For the text-containing cell, return its midpoint in (X, Y) coordinate format. 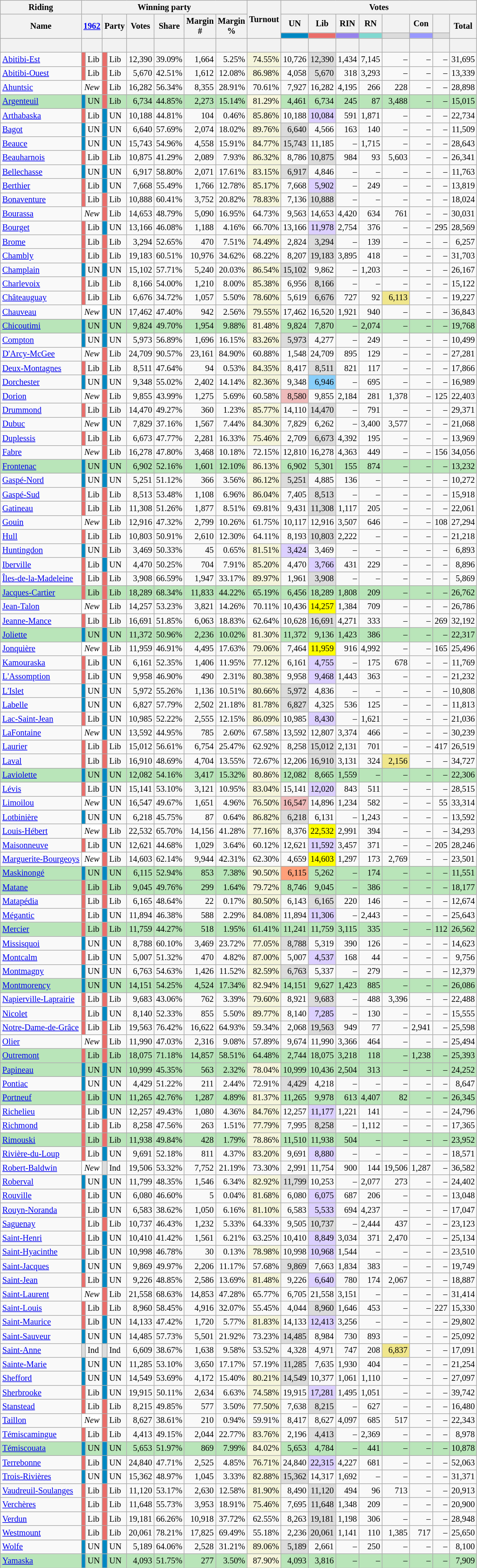
1,561 (200, 1238)
3,256 (347, 1322)
68.22% (264, 256)
12,206 (295, 761)
74.49% (264, 242)
49.15% (169, 1435)
5,902 (322, 186)
2.31% (232, 677)
26,086 (463, 986)
81.78% (264, 705)
1,141 (347, 1533)
273 (396, 1182)
5,533 (322, 1210)
Taillon (41, 1420)
49.27% (169, 410)
21,218 (463, 537)
2,634 (200, 1392)
74.55% (264, 59)
21,254 (463, 1364)
Saint-Sauveur (41, 1336)
Richmond (41, 1126)
1,080 (200, 1112)
210 (200, 1420)
16.95% (232, 214)
1962 (92, 26)
65.77% (264, 1294)
1,808 (347, 592)
390 (347, 943)
704 (200, 564)
Gaspé-Nord (41, 480)
4.89% (232, 1098)
Rivière-du-Loup (41, 1154)
1,051 (371, 1392)
23,510 (463, 1252)
Huntingdon (41, 550)
28,948 (463, 1519)
86.32% (264, 158)
0.13% (232, 1252)
791 (371, 410)
1,426 (200, 971)
48.64% (169, 901)
44 (371, 957)
8,355 (200, 88)
7.93% (232, 158)
490 (200, 677)
2,470 (396, 1238)
6,893 (463, 550)
77.05% (264, 943)
2,630 (200, 1490)
14,623 (463, 943)
627 (371, 1406)
18.02% (232, 130)
4,172 (200, 1378)
Bourget (41, 228)
60.58% (264, 396)
3,374 (347, 733)
51.26% (169, 508)
15.14% (232, 101)
1,567 (200, 424)
44.27% (169, 929)
22,317 (463, 635)
83.15% (264, 172)
19,768 (463, 326)
17,365 (463, 1126)
61.75% (264, 522)
269 (441, 621)
4,363 (347, 452)
17,091 (463, 1350)
47.80% (169, 452)
8,786 (295, 158)
86.98% (264, 73)
Stanstead (41, 1406)
92 (371, 298)
46.08% (169, 228)
8,376 (295, 831)
266 (371, 88)
8,490 (295, 1490)
3,507 (347, 522)
22,488 (463, 999)
89.76% (264, 130)
9,627 (322, 986)
6.63% (232, 1392)
449 (371, 452)
84.77% (264, 143)
64.93% (232, 1028)
23,501 (463, 859)
26,762 (463, 592)
Shefford (41, 1378)
16,989 (463, 382)
1,221 (347, 1112)
10.95% (232, 789)
Nicolet (41, 1014)
3,417 (200, 775)
50.96% (169, 635)
2.29% (232, 915)
3,151 (347, 1294)
51.12% (169, 480)
79.72% (264, 887)
634 (371, 214)
11.95% (232, 663)
14,110 (295, 410)
L'Assomption (41, 677)
64.06% (169, 1547)
1,406 (200, 663)
376 (371, 228)
1.23% (232, 410)
168 (347, 957)
2,443 (371, 915)
25,393 (463, 1056)
10.26% (232, 522)
165 (441, 649)
687 (347, 1196)
306 (371, 1519)
9,756 (463, 957)
6,837 (396, 1350)
53.32% (169, 1168)
4,392 (347, 438)
38.62% (169, 1210)
15,122 (463, 284)
646 (371, 522)
8,100 (463, 1547)
Beauharnois (41, 158)
9.88% (232, 326)
66.59% (169, 579)
89.97% (264, 579)
Gouin (41, 522)
1,559 (347, 775)
7.99% (232, 1448)
Sainte-Marie (41, 1364)
4,195 (347, 88)
14,156 (200, 831)
25,134 (463, 1238)
1,495 (347, 1392)
517 (396, 1420)
1,029 (200, 845)
6,063 (200, 621)
65.19% (264, 592)
84.30% (264, 424)
10,878 (463, 1448)
4,044 (295, 1308)
713 (396, 1490)
48.79% (169, 214)
43.06% (169, 999)
81.10% (264, 1210)
Bagot (41, 130)
57.79% (169, 705)
504 (347, 1140)
16,622 (200, 1028)
49.76% (169, 887)
685 (371, 1420)
90.50% (264, 873)
19,227 (463, 298)
Party (115, 26)
49.84% (169, 1140)
28,515 (463, 789)
17,866 (463, 368)
11,769 (463, 663)
11,177 (322, 1112)
1,110 (371, 1378)
Chambly (41, 256)
17,825 (200, 1533)
28,643 (463, 143)
55 (441, 803)
404 (371, 1364)
78.21% (169, 1533)
10,272 (463, 480)
9,136 (322, 635)
86.09% (264, 719)
4,916 (200, 1308)
0.46% (232, 115)
53.69% (169, 1378)
24,402 (463, 1182)
Champlain (41, 270)
4.16% (232, 228)
Maisonneuve (41, 845)
8,207 (295, 256)
6,456 (295, 592)
206 (371, 1196)
17,281 (322, 1392)
1,834 (347, 1266)
4,971 (322, 1350)
25,092 (463, 1336)
Joliette (41, 635)
1.64% (232, 887)
27,294 (463, 522)
3,400 (371, 424)
76.71% (264, 1463)
57.19% (264, 1364)
26,341 (463, 158)
Wolfe (41, 1547)
1,443 (347, 677)
26,562 (463, 929)
9,978 (322, 1098)
38.61% (169, 1420)
13.55% (232, 761)
195 (371, 438)
Argenteuil (41, 101)
1,954 (200, 326)
9,674 (295, 1041)
11.52% (232, 971)
7,695 (295, 1505)
2,661 (322, 1547)
L'Islet (41, 691)
42.51% (169, 73)
2,528 (200, 1547)
28,898 (463, 88)
18,024 (463, 200)
31.21% (232, 1547)
10,976 (200, 256)
Con (421, 23)
28.91% (232, 88)
52.22% (169, 719)
64.48% (264, 1056)
74.58% (264, 1392)
Châteauguay (41, 298)
12.10% (232, 466)
1,275 (200, 396)
39,742 (463, 1392)
61.41% (264, 929)
Sherbrooke (41, 1392)
8,665 (322, 775)
335 (371, 929)
3,218 (347, 1056)
2.56% (232, 312)
66.26% (169, 1519)
12,379 (463, 971)
7,752 (200, 1168)
7,635 (322, 1364)
Frontenac (41, 466)
17.17% (232, 1364)
Matapédia (41, 901)
942 (200, 312)
90.57% (169, 354)
5,501 (200, 1336)
7,870 (322, 326)
7,927 (295, 88)
12.08% (232, 73)
821 (347, 368)
5,262 (322, 873)
84.35% (264, 368)
Limoilou (41, 803)
1,136 (200, 691)
762 (200, 999)
83.76% (264, 1435)
155 (347, 466)
709 (371, 607)
313 (371, 1070)
2,156 (396, 761)
38.67% (169, 1350)
211 (200, 1084)
156 (441, 452)
511 (371, 789)
48.69% (169, 761)
3,457 (347, 845)
130 (371, 1014)
140 (371, 130)
10,726 (295, 59)
Rouyn-Noranda (41, 1210)
441 (371, 1448)
16,520 (322, 312)
77.16% (264, 831)
51.75% (169, 1561)
2,555 (200, 719)
780 (347, 1280)
8,580 (295, 396)
3.56% (232, 480)
588 (200, 915)
5,319 (322, 943)
24,796 (463, 1112)
6,113 (396, 298)
45.35% (169, 1070)
51.85% (169, 621)
3,468 (200, 452)
15.40% (232, 1378)
2,089 (200, 158)
10,117 (295, 522)
5,619 (295, 298)
56.34% (169, 88)
2,941 (421, 1028)
6,705 (295, 1294)
5 (200, 1196)
54.63% (169, 971)
4,495 (200, 649)
80.66% (264, 691)
4.82% (232, 957)
11,509 (463, 130)
76.50% (264, 803)
72.91% (264, 1084)
11,241 (295, 929)
8,746 (295, 887)
Terrebonne (41, 1463)
31,414 (463, 1294)
55.49% (169, 186)
5,240 (200, 270)
4,218 (322, 1084)
Saint-Jacques (41, 1266)
44.85% (169, 101)
227 (441, 1308)
83.20% (264, 1154)
85.77% (264, 410)
22,315 (322, 1463)
488 (371, 999)
73.23% (264, 1336)
Maskinongé (41, 873)
Kamouraska (41, 663)
57.71% (169, 270)
14.26% (232, 607)
22,343 (463, 1420)
6,956 (295, 284)
163 (347, 130)
4,836 (322, 691)
Olier (41, 1041)
4,524 (200, 986)
31,371 (463, 1477)
13,339 (463, 73)
2,068 (295, 1028)
Verdun (41, 1519)
44.68% (169, 845)
Jonquière (41, 649)
57.69% (169, 130)
Napierville-Laprairie (41, 999)
727 (347, 298)
5,869 (463, 579)
418 (371, 256)
2,444 (371, 1224)
86.82% (264, 817)
14,317 (322, 1477)
1,947 (200, 579)
41.42% (169, 1238)
Compton (41, 340)
2.32% (232, 1070)
18,887 (463, 1280)
50.91% (169, 537)
63.25% (264, 1238)
21.18% (232, 705)
4,846 (322, 172)
9,563 (295, 214)
Margin% (232, 26)
747 (347, 1350)
129 (371, 354)
79.55% (264, 312)
263 (200, 1126)
59.34% (264, 1028)
874 (371, 466)
81.37% (264, 1098)
94 (200, 368)
13,969 (463, 438)
82.36% (264, 382)
20.03% (232, 270)
14.14% (232, 382)
51.97% (169, 1448)
Saint-Hyacinthe (41, 1252)
108 (441, 522)
7.44% (232, 424)
1,112 (371, 1126)
22 (200, 901)
1,696 (200, 340)
81.68% (264, 1196)
1,612 (200, 73)
3,424 (295, 550)
Chauveau (41, 312)
2,586 (200, 1280)
1,297 (347, 859)
2,799 (200, 522)
18.91% (232, 1505)
229 (371, 564)
85.38% (264, 284)
64.73% (264, 214)
Jean-Talon (41, 607)
2,131 (347, 747)
2,744 (295, 1056)
30 (200, 1252)
56.89% (169, 340)
1,384 (347, 607)
D'Arcy-McGee (41, 354)
1,871 (371, 115)
1,646 (347, 1308)
37.16% (169, 424)
Winning party (164, 7)
Saint-Laurent (41, 1294)
3,131 (347, 761)
4,097 (347, 1420)
25,496 (463, 649)
2,754 (347, 228)
47.42% (169, 1322)
Ahuntsic (41, 88)
110 (371, 1533)
4,328 (295, 1350)
Drummond (41, 410)
83.26% (264, 340)
34.62% (232, 256)
Abitibi-Ouest (41, 73)
77.50% (264, 1406)
84.76% (264, 1112)
Saint-Maurice (41, 1322)
0.53% (232, 368)
Westmount (41, 1533)
57.89% (264, 1041)
RIN (347, 23)
49.70% (169, 326)
10.18% (232, 452)
843 (347, 789)
7,663 (322, 1266)
Lotbinière (41, 817)
50.25% (169, 564)
Hull (41, 537)
70.61% (264, 88)
3,650 (200, 1364)
2,369 (371, 1435)
173 (371, 859)
0.65% (232, 550)
730 (347, 1336)
2,709 (295, 438)
82.94% (264, 986)
582 (371, 803)
117 (371, 368)
18,177 (463, 887)
811 (200, 1154)
31,695 (463, 59)
Matane (41, 887)
1,188 (200, 228)
7,285 (322, 1014)
366 (200, 480)
717 (421, 1533)
2,206 (200, 1266)
228 (396, 88)
17.63% (232, 649)
58.80% (169, 172)
76.42% (169, 1028)
1,930 (347, 1364)
Name (41, 26)
1.95% (232, 929)
6.96% (232, 494)
54.96% (169, 143)
49.43% (169, 1112)
855 (200, 1014)
11,754 (322, 1168)
2,044 (200, 1435)
11,592 (322, 845)
869 (200, 1448)
Bourassa (41, 214)
58.45% (169, 1308)
52.33% (169, 1014)
21.19% (232, 1168)
15.91% (232, 143)
885 (371, 986)
1,238 (421, 1056)
55.26% (169, 691)
44.95% (169, 733)
21,036 (463, 719)
0.64% (232, 817)
81.29% (264, 101)
87.90% (264, 1561)
1,234 (347, 803)
47.77% (169, 438)
0.04% (232, 1196)
Charlevoix (41, 284)
9,468 (322, 677)
15,330 (463, 1308)
Beauce (41, 143)
13,819 (463, 186)
4,784 (322, 1448)
64.11% (264, 537)
8,984 (322, 1336)
85.17% (264, 186)
363 (371, 677)
2.60% (232, 733)
57.68% (264, 1266)
208 (371, 1350)
11,551 (463, 873)
12,674 (463, 901)
0.94% (232, 1420)
60.88% (264, 354)
RN (371, 23)
Fabre (41, 452)
18,571 (463, 1154)
695 (371, 382)
19,749 (463, 1266)
89.77% (264, 1014)
146 (371, 901)
437 (396, 1224)
30,031 (463, 214)
11,510 (295, 1140)
112 (441, 929)
12,020 (322, 789)
4.85% (232, 1463)
11,813 (463, 705)
26,519 (463, 747)
853 (200, 873)
4,537 (322, 957)
12.15% (232, 719)
66.70% (264, 228)
9.08% (232, 1041)
5.69% (232, 396)
895 (347, 354)
Saint-Henri (41, 1238)
34,293 (463, 831)
6,257 (463, 242)
8,193 (295, 537)
4,704 (200, 761)
577 (200, 1406)
47.32% (169, 522)
7.91% (232, 564)
46.90% (169, 677)
62.92% (264, 747)
3,488 (396, 101)
Laurier (41, 747)
11,978 (322, 228)
563 (200, 1070)
3.39% (232, 999)
2,824 (295, 242)
Yamaska (41, 1561)
47.71% (169, 1463)
299 (200, 887)
5.77% (232, 1322)
26,786 (463, 607)
8.00% (232, 284)
1,210 (200, 284)
2,077 (371, 1182)
33,314 (463, 803)
48.85% (169, 1280)
10,253 (322, 1182)
4,885 (322, 480)
0.17% (232, 901)
141 (371, 1112)
34,056 (463, 452)
84.90% (232, 354)
8,896 (463, 564)
104 (200, 115)
6,131 (322, 817)
6.21% (232, 1238)
250 (371, 1547)
25,650 (463, 1533)
86.04% (264, 494)
1,877 (200, 508)
2,504 (347, 1070)
4,325 (322, 705)
49.67% (169, 803)
57.73% (169, 1336)
41.28% (232, 831)
1,061 (347, 1378)
Saint-Louis (41, 1308)
81.90% (264, 1490)
940 (371, 312)
536 (347, 705)
36,843 (463, 312)
Total (463, 26)
360 (200, 410)
Portneuf (41, 1098)
34.72% (169, 298)
Richelieu (41, 1112)
25.47% (232, 747)
7,145 (371, 59)
25,494 (463, 1041)
3,121 (200, 789)
Turnout (264, 19)
21,068 (463, 424)
Laval (41, 761)
50.33% (169, 550)
47.40% (169, 312)
3,821 (200, 607)
11.17% (232, 1266)
22,306 (463, 775)
1,045 (200, 1477)
383 (371, 1266)
Jeanne-Mance (41, 621)
29,371 (463, 410)
62.55% (264, 1519)
25,598 (463, 1028)
45.75% (169, 817)
3,034 (347, 1238)
13,232 (463, 466)
9,505 (295, 1224)
Iberville (41, 564)
33.17% (232, 579)
1,548 (295, 354)
14,896 (322, 803)
10,084 (322, 115)
77.12% (264, 663)
79.60% (264, 999)
6,946 (322, 382)
27,097 (463, 1378)
6.16% (232, 1210)
3,816 (322, 1561)
70.11% (264, 607)
52.35% (169, 663)
10,968 (322, 1252)
11,833 (200, 592)
761 (396, 214)
12,810 (295, 452)
281 (371, 396)
12.30% (232, 537)
Brome (41, 242)
29,802 (463, 1322)
Louis-Hébert (41, 831)
Lévis (41, 789)
4.96% (232, 803)
31,703 (463, 256)
10,377 (322, 1378)
83.04% (264, 789)
77 (371, 1028)
2,067 (396, 1280)
51.22% (169, 1084)
4,755 (322, 663)
949 (347, 1028)
6,609 (140, 1350)
Bellechasse (41, 172)
Témiscouata (41, 1448)
64.33% (264, 1224)
55.02% (169, 382)
4,271 (347, 621)
50.11% (169, 1392)
Notre-Dame-de-Grâce (41, 1028)
333 (371, 621)
3,293 (371, 73)
785 (200, 733)
417 (441, 747)
245 (347, 101)
51.32% (169, 957)
431 (347, 564)
80.21% (264, 1378)
1,232 (200, 1224)
8,430 (322, 719)
220 (347, 901)
16.33% (232, 438)
Dorchester (41, 382)
32,192 (463, 621)
Dubuc (41, 424)
22,061 (463, 508)
44.22% (232, 592)
464 (371, 1041)
12.58% (232, 1490)
52.94% (169, 873)
324 (371, 761)
84.02% (264, 1448)
49.85% (169, 1406)
80.50% (264, 901)
136 (347, 480)
73.30% (264, 1168)
1,720 (200, 1322)
10,499 (463, 340)
900 (347, 1168)
118 (371, 1056)
11,185 (322, 143)
14,857 (200, 1056)
Rouville (41, 1196)
81.30% (264, 635)
53.17% (169, 1490)
1,117 (347, 508)
46.60% (169, 1196)
85.86% (264, 115)
10,628 (295, 621)
1.79% (232, 1140)
Robert-Baldwin (41, 1168)
7.51% (232, 242)
23,161 (200, 354)
82 (396, 1098)
701 (371, 747)
2,525 (200, 1463)
80.38% (264, 677)
7,136 (295, 200)
Duplessis (41, 438)
20,913 (463, 1490)
175 (371, 663)
55.18% (264, 1533)
1,243 (371, 817)
1,715 (371, 143)
48.35% (169, 1182)
28,569 (463, 228)
42.31% (232, 859)
17.61% (232, 172)
15.32% (232, 775)
Outremont (41, 1056)
80.86% (264, 775)
LaFontaine (41, 733)
4,420 (347, 214)
2,071 (200, 172)
21.92% (232, 1336)
Montcalm (41, 957)
9,862 (322, 270)
1,348 (347, 1505)
47.64% (169, 368)
93 (371, 158)
60.12% (264, 845)
68.63% (169, 1294)
4,227 (347, 1463)
54.25% (169, 986)
6.34% (232, 1182)
43.99% (169, 396)
279 (371, 971)
67.58% (264, 733)
3,953 (200, 1505)
3.64% (232, 845)
6,754 (200, 747)
4,566 (322, 130)
3,396 (396, 999)
78.60% (264, 298)
72.15% (264, 452)
2,502 (200, 705)
1,544 (347, 1252)
Jacques-Cartier (41, 592)
1,651 (200, 803)
21,232 (463, 677)
Laviolette (41, 775)
Berthier (41, 186)
78.86% (264, 1140)
Marguerite-Bourgeoys (41, 859)
1,108 (200, 494)
Témiscamingue (41, 1435)
15,918 (463, 494)
4,277 (322, 340)
2,316 (200, 1041)
20,900 (463, 1505)
Margin# (200, 26)
36,582 (463, 1168)
15,555 (463, 1014)
Gatineau (41, 508)
52.18% (169, 1154)
72.67% (264, 761)
Chicoutimi (41, 326)
81.51% (264, 550)
81.83% (264, 1322)
46.38% (169, 915)
78.98% (264, 1252)
Saguenay (41, 1224)
8,978 (463, 1435)
5.25% (232, 59)
277 (200, 1561)
7,995 (295, 1126)
71.18% (169, 1056)
3,766 (322, 564)
13.69% (232, 1280)
62.30% (264, 859)
Deux-Montagnes (41, 368)
22,403 (463, 396)
Mégantic (41, 915)
Verchères (41, 1505)
87.00% (264, 957)
2,222 (347, 537)
394 (371, 831)
4,461 (295, 101)
41.29% (169, 158)
1,050 (200, 1210)
4,992 (371, 649)
518 (200, 929)
678 (396, 663)
Rimouski (41, 1140)
55.73% (169, 1505)
Gaspé-Sud (41, 494)
5,301 (322, 466)
Saint-Anne (41, 1350)
1,057 (200, 298)
11,306 (322, 915)
3,115 (347, 929)
46.91% (169, 649)
1,378 (396, 396)
60.51% (169, 256)
32.07% (232, 1308)
56.61% (169, 747)
4,558 (200, 143)
6,075 (322, 1196)
10.02% (232, 635)
1,385 (396, 1533)
1,601 (200, 466)
Trois-Rivières (41, 1477)
591 (347, 115)
23.72% (232, 943)
Missisquoi (41, 943)
Lac-Saint-Jean (41, 719)
53.48% (169, 494)
Montmorency (41, 986)
7,638 (295, 1406)
82.88% (264, 1477)
78.04% (264, 1070)
428 (200, 1140)
Abitibi-Est (41, 59)
69.49% (232, 1533)
Riding (41, 7)
20.82% (232, 200)
45 (200, 550)
30,239 (463, 733)
10.51% (232, 691)
12,807 (322, 733)
9,431 (295, 508)
681 (371, 1463)
1,198 (347, 1519)
4,237 (371, 1210)
86.12% (264, 480)
1,921 (347, 312)
7,405 (295, 494)
7,909 (463, 1561)
613 (347, 1098)
8,921 (295, 999)
47.56% (169, 1126)
139 (371, 242)
2,281 (200, 438)
59.91% (264, 1420)
8,647 (463, 1084)
4,058 (295, 73)
85.20% (264, 564)
5.33% (232, 1224)
1,638 (200, 1350)
5,603 (396, 158)
26,345 (463, 1098)
23,952 (463, 1140)
53.52% (264, 1350)
53.23% (169, 607)
9.58% (232, 1350)
48.97% (169, 1477)
Share (169, 26)
6,143 (295, 901)
8.51% (232, 508)
13,048 (463, 1196)
22.77% (232, 1435)
7,464 (295, 649)
1,961 (295, 579)
12.78% (232, 186)
22,734 (463, 115)
2,402 (200, 382)
1,434 (347, 59)
65.70% (169, 831)
27,281 (463, 354)
494 (347, 1490)
28,246 (463, 845)
5,337 (322, 971)
Arthabaska (41, 115)
126 (371, 943)
7.38% (232, 873)
Saint-Jean (41, 1280)
17,047 (463, 1210)
14,853 (200, 1294)
82.92% (264, 1182)
Pontiac (41, 1084)
1,621 (371, 719)
15,015 (463, 101)
Papineau (41, 1070)
42.76% (169, 1098)
52.16% (169, 466)
46.43% (169, 1224)
77.79% (264, 1126)
8,880 (322, 1154)
6,262 (322, 424)
2,610 (200, 537)
Labelle (41, 705)
3,895 (347, 256)
47.03% (169, 1041)
Roberval (41, 1182)
Mercier (41, 929)
16.15% (232, 340)
96 (371, 1490)
37.72% (232, 1519)
453 (371, 1308)
11,763 (463, 172)
Dorion (41, 396)
16,480 (463, 1406)
1,664 (200, 59)
47.28% (232, 1294)
2,769 (396, 859)
62.64% (264, 621)
26,167 (463, 270)
84.08% (264, 915)
Îles-de-la-Madeleine (41, 579)
2,196 (295, 1435)
3,752 (200, 200)
39.09% (169, 59)
10,918 (200, 1519)
2,184 (347, 396)
8,263 (295, 1519)
984 (347, 158)
Bonaventure (41, 200)
2,273 (200, 101)
1,203 (371, 270)
49.97% (169, 1266)
58.51% (232, 1056)
3.33% (232, 1477)
4,659 (295, 859)
295 (441, 228)
12,413 (322, 1322)
18.83% (232, 621)
68.34% (169, 592)
1,692 (347, 1477)
4.37% (232, 1154)
17.34% (232, 986)
916 (347, 649)
25,643 (463, 915)
62.14% (169, 859)
54.00% (169, 284)
52.65% (169, 242)
82.59% (264, 971)
23,123 (463, 1224)
694 (347, 1210)
1,766 (200, 186)
24,252 (463, 1070)
60.41% (169, 200)
52,063 (463, 1463)
55.45% (264, 1308)
1.51% (232, 1126)
86.54% (264, 270)
54.16% (169, 775)
79.06% (264, 649)
893 (371, 1336)
Montmagny (41, 971)
3,366 (347, 1041)
78.83% (264, 200)
89.06% (264, 1547)
8,849 (322, 1238)
Vaudreuil-Soulanges (41, 1490)
4.36% (232, 1112)
69.81% (264, 508)
44.81% (169, 115)
46.78% (169, 1252)
4,407 (371, 1098)
86.13% (264, 466)
2.44% (232, 1084)
34,727 (463, 761)
60.10% (169, 943)
3,577 (396, 424)
5,090 (200, 214)
1,546 (200, 1182)
144 (371, 1168)
10,808 (463, 691)
9,944 (200, 859)
318 (347, 73)
466 (371, 733)
